Return the [X, Y] coordinate for the center point of the cell that contains the specified text.  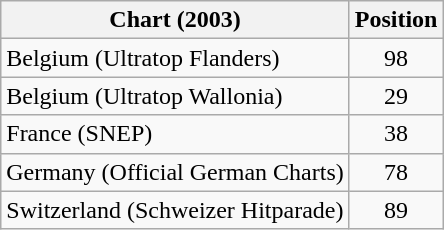
France (SNEP) [175, 134]
38 [396, 134]
Position [396, 20]
Chart (2003) [175, 20]
89 [396, 210]
78 [396, 172]
Belgium (Ultratop Flanders) [175, 58]
98 [396, 58]
Belgium (Ultratop Wallonia) [175, 96]
29 [396, 96]
Switzerland (Schweizer Hitparade) [175, 210]
Germany (Official German Charts) [175, 172]
